Pinpoint the cell where the given text exists, returning its (X, Y) midpoint coordinate. 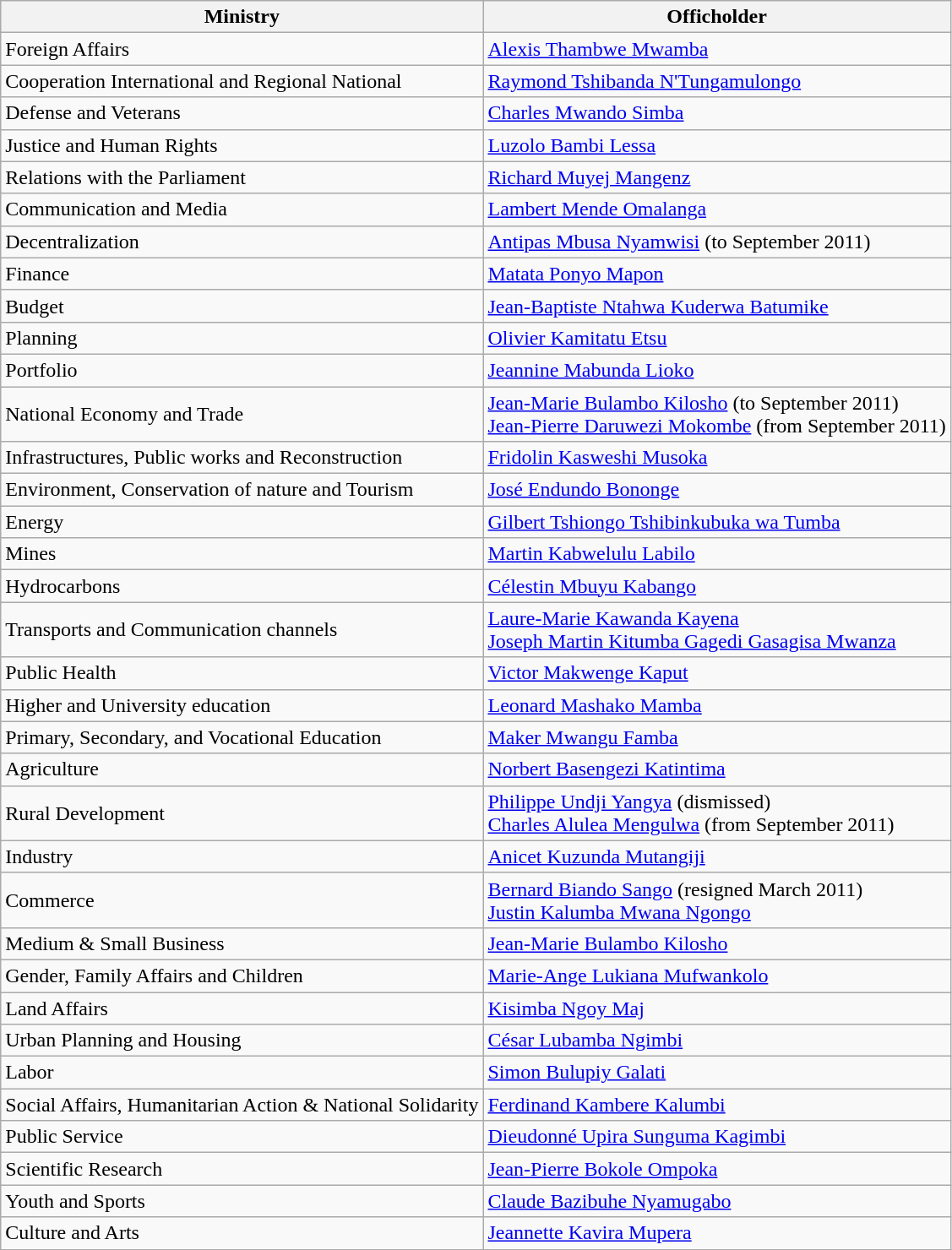
Social Affairs, Humanitarian Action & National Solidarity (242, 1105)
Fridolin Kasweshi Musoka (716, 458)
Youth and Sports (242, 1201)
Leonard Mashako Mamba (716, 705)
Olivier Kamitatu Etsu (716, 338)
Infrastructures, Public works and Reconstruction (242, 458)
Primary, Secondary, and Vocational Education (242, 737)
Raymond Tshibanda N'Tungamulongo (716, 81)
Ministry (242, 17)
Medium & Small Business (242, 943)
Mines (242, 554)
Planning (242, 338)
Simon Bulupiy Galati (716, 1073)
Jeannette Kavira Mupera (716, 1233)
Culture and Arts (242, 1233)
Relations with the Parliament (242, 177)
Luzolo Bambi Lessa (716, 145)
Jean-Pierre Bokole Ompoka (716, 1169)
Scientific Research (242, 1169)
Lambert Mende Omalanga (716, 209)
Hydrocarbons (242, 586)
Jeannine Mabunda Lioko (716, 370)
Public Health (242, 673)
Communication and Media (242, 209)
Land Affairs (242, 1008)
Bernard Biando Sango (resigned March 2011)Justin Kalumba Mwana Ngongo (716, 900)
Justice and Human Rights (242, 145)
Foreign Affairs (242, 49)
Alexis Thambwe Mwamba (716, 49)
Labor (242, 1073)
Budget (242, 306)
Maker Mwangu Famba (716, 737)
Environment, Conservation of nature and Tourism (242, 490)
José Endundo Bononge (716, 490)
Rural Development (242, 812)
Jean-Baptiste Ntahwa Kuderwa Batumike (716, 306)
Officholder (716, 17)
Industry (242, 856)
Matata Ponyo Mapon (716, 274)
Cooperation International and Regional National (242, 81)
Energy (242, 522)
Commerce (242, 900)
Portfolio (242, 370)
Victor Makwenge Kaput (716, 673)
Gilbert Tshiongo Tshibinkubuka wa Tumba (716, 522)
Finance (242, 274)
Transports and Communication channels (242, 630)
Claude Bazibuhe Nyamugabo (716, 1201)
Célestin Mbuyu Kabango (716, 586)
Laure-Marie Kawanda KayenaJoseph Martin Kitumba Gagedi Gasagisa Mwanza (716, 630)
Charles Mwando Simba (716, 113)
Gender, Family Affairs and Children (242, 976)
Higher and University education (242, 705)
Philippe Undji Yangya (dismissed)Charles Alulea Mengulwa (from September 2011) (716, 812)
Richard Muyej Mangenz (716, 177)
Ferdinand Kambere Kalumbi (716, 1105)
Kisimba Ngoy Maj (716, 1008)
Dieudonné Upira Sunguma Kagimbi (716, 1137)
Anicet Kuzunda Mutangiji (716, 856)
Agriculture (242, 769)
César Lubamba Ngimbi (716, 1041)
Defense and Veterans (242, 113)
Public Service (242, 1137)
National Economy and Trade (242, 414)
Norbert Basengezi Katintima (716, 769)
Marie-Ange Lukiana Mufwankolo (716, 976)
Jean-Marie Bulambo Kilosho (to September 2011)Jean-Pierre Daruwezi Mokombe (from September 2011) (716, 414)
Jean-Marie Bulambo Kilosho (716, 943)
Urban Planning and Housing (242, 1041)
Decentralization (242, 242)
Martin Kabwelulu Labilo (716, 554)
Antipas Mbusa Nyamwisi (to September 2011) (716, 242)
